Return the [X, Y] coordinate for the center point of the cell that contains the specified text.  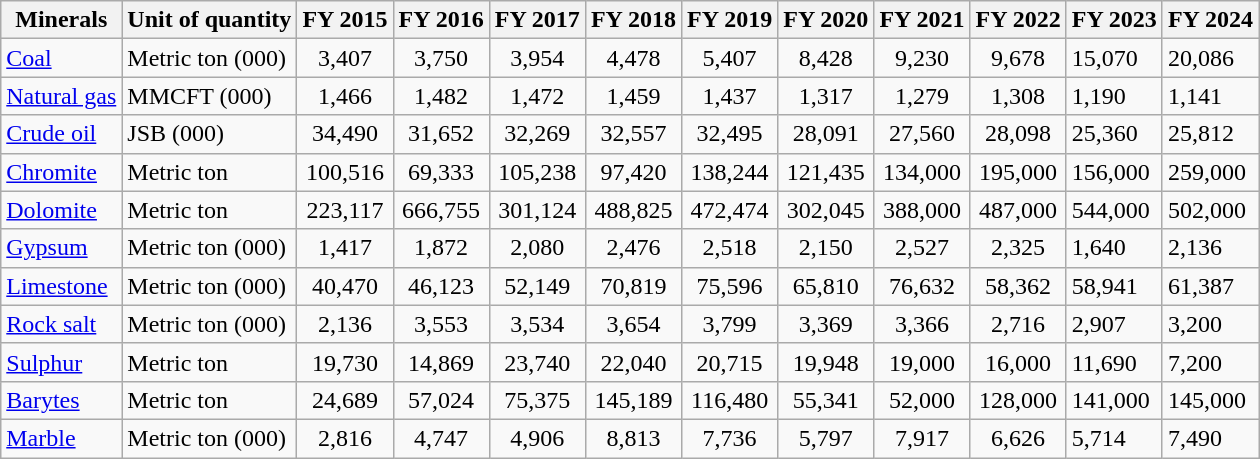
69,333 [441, 172]
34,490 [345, 134]
1,466 [345, 96]
31,652 [441, 134]
FY 2019 [730, 20]
Marble [62, 438]
488,825 [633, 210]
3,553 [441, 324]
58,362 [1018, 286]
121,435 [826, 172]
1,279 [922, 96]
7,200 [1210, 362]
Gypsum [62, 248]
8,813 [633, 438]
28,098 [1018, 134]
57,024 [441, 400]
1,459 [633, 96]
2,907 [1114, 324]
666,755 [441, 210]
302,045 [826, 210]
3,200 [1210, 324]
19,948 [826, 362]
20,715 [730, 362]
8,428 [826, 58]
Natural gas [62, 96]
1,640 [1114, 248]
27,560 [922, 134]
388,000 [922, 210]
100,516 [345, 172]
FY 2017 [537, 20]
1,437 [730, 96]
FY 2016 [441, 20]
7,736 [730, 438]
4,906 [537, 438]
259,000 [1210, 172]
Unit of quantity [210, 20]
1,482 [441, 96]
Dolomite [62, 210]
1,472 [537, 96]
FY 2021 [922, 20]
Limestone [62, 286]
46,123 [441, 286]
19,000 [922, 362]
2,527 [922, 248]
FY 2020 [826, 20]
3,654 [633, 324]
15,070 [1114, 58]
1,872 [441, 248]
472,474 [730, 210]
544,000 [1114, 210]
7,490 [1210, 438]
128,000 [1018, 400]
2,325 [1018, 248]
2,476 [633, 248]
Chromite [62, 172]
3,366 [922, 324]
301,124 [537, 210]
6,626 [1018, 438]
75,375 [537, 400]
40,470 [345, 286]
70,819 [633, 286]
105,238 [537, 172]
32,495 [730, 134]
195,000 [1018, 172]
19,730 [345, 362]
61,387 [1210, 286]
32,269 [537, 134]
Coal [62, 58]
5,797 [826, 438]
138,244 [730, 172]
Minerals [62, 20]
FY 2015 [345, 20]
11,690 [1114, 362]
FY 2022 [1018, 20]
7,917 [922, 438]
FY 2024 [1210, 20]
3,954 [537, 58]
14,869 [441, 362]
2,150 [826, 248]
134,000 [922, 172]
28,091 [826, 134]
502,000 [1210, 210]
9,230 [922, 58]
2,518 [730, 248]
1,141 [1210, 96]
1,417 [345, 248]
2,080 [537, 248]
141,000 [1114, 400]
5,407 [730, 58]
487,000 [1018, 210]
32,557 [633, 134]
156,000 [1114, 172]
52,149 [537, 286]
MMCFT (000) [210, 96]
23,740 [537, 362]
25,360 [1114, 134]
1,190 [1114, 96]
52,000 [922, 400]
76,632 [922, 286]
65,810 [826, 286]
3,750 [441, 58]
JSB (000) [210, 134]
2,716 [1018, 324]
Crude oil [62, 134]
5,714 [1114, 438]
145,000 [1210, 400]
Sulphur [62, 362]
58,941 [1114, 286]
4,478 [633, 58]
Rock salt [62, 324]
Barytes [62, 400]
24,689 [345, 400]
75,596 [730, 286]
16,000 [1018, 362]
25,812 [1210, 134]
FY 2023 [1114, 20]
3,534 [537, 324]
97,420 [633, 172]
3,799 [730, 324]
116,480 [730, 400]
145,189 [633, 400]
22,040 [633, 362]
55,341 [826, 400]
3,369 [826, 324]
20,086 [1210, 58]
223,117 [345, 210]
3,407 [345, 58]
FY 2018 [633, 20]
1,317 [826, 96]
1,308 [1018, 96]
9,678 [1018, 58]
2,816 [345, 438]
4,747 [441, 438]
